Return the (X, Y) coordinate for the center point of the cell that contains the specified text.  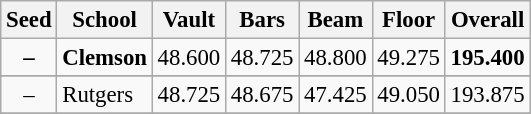
48.600 (188, 58)
Floor (408, 20)
Clemson (104, 58)
47.425 (336, 95)
193.875 (488, 95)
Overall (488, 20)
49.050 (408, 95)
Beam (336, 20)
48.675 (262, 95)
195.400 (488, 58)
Rutgers (104, 95)
Bars (262, 20)
Seed (29, 20)
48.800 (336, 58)
Vault (188, 20)
49.275 (408, 58)
School (104, 20)
